Return the (X, Y) coordinate for the center point of the cell that contains the specified text.  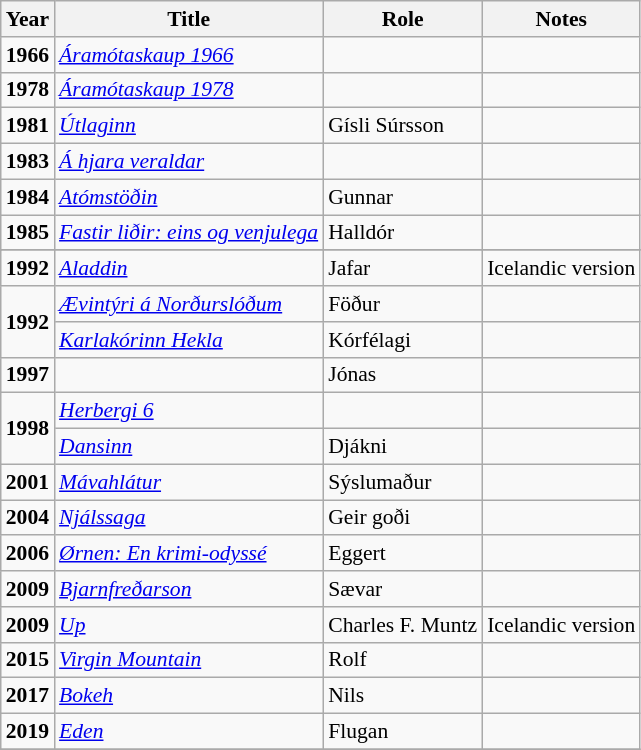
Nils (402, 696)
1983 (28, 162)
1966 (28, 55)
Ævintýri á Norðurslóðum (188, 304)
1997 (28, 375)
2019 (28, 732)
Year (28, 19)
Bjarnfreðarson (188, 589)
Djákni (402, 447)
Halldór (402, 233)
Kórfélagi (402, 340)
2015 (28, 660)
Bokeh (188, 696)
1985 (28, 233)
1978 (28, 90)
2004 (28, 518)
Notes (561, 19)
Útlaginn (188, 126)
Á hjara veraldar (188, 162)
Rolf (402, 660)
Karlakórinn Hekla (188, 340)
Role (402, 19)
Aladdin (188, 269)
Gunnar (402, 197)
Fastir liðir: eins og venjulega (188, 233)
Up (188, 625)
1998 (28, 428)
Atómstöðin (188, 197)
Eggert (402, 554)
Njálssaga (188, 518)
Virgin Mountain (188, 660)
Charles F. Muntz (402, 625)
Áramótaskaup 1966 (188, 55)
Sævar (402, 589)
Eden (188, 732)
Herbergi 6 (188, 411)
Dansinn (188, 447)
Ørnen: En krimi-odyssé (188, 554)
Geir goði (402, 518)
Gísli Súrsson (402, 126)
2006 (28, 554)
Sýslumaður (402, 482)
Föður (402, 304)
1984 (28, 197)
Flugan (402, 732)
Jónas (402, 375)
1981 (28, 126)
Áramótaskaup 1978 (188, 90)
Title (188, 19)
2001 (28, 482)
2017 (28, 696)
Jafar (402, 269)
Mávahlátur (188, 482)
